For the text-containing cell, return its midpoint in [x, y] coordinate format. 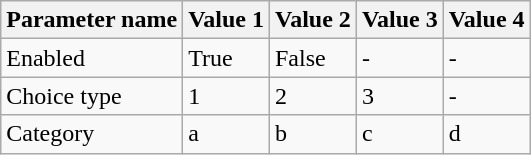
2 [312, 96]
Enabled [92, 58]
Choice type [92, 96]
d [486, 134]
Value 3 [400, 20]
Value 1 [226, 20]
False [312, 58]
Parameter name [92, 20]
Category [92, 134]
True [226, 58]
a [226, 134]
Value 4 [486, 20]
3 [400, 96]
c [400, 134]
b [312, 134]
Value 2 [312, 20]
1 [226, 96]
